For the text-containing cell, return its midpoint in (x, y) coordinate format. 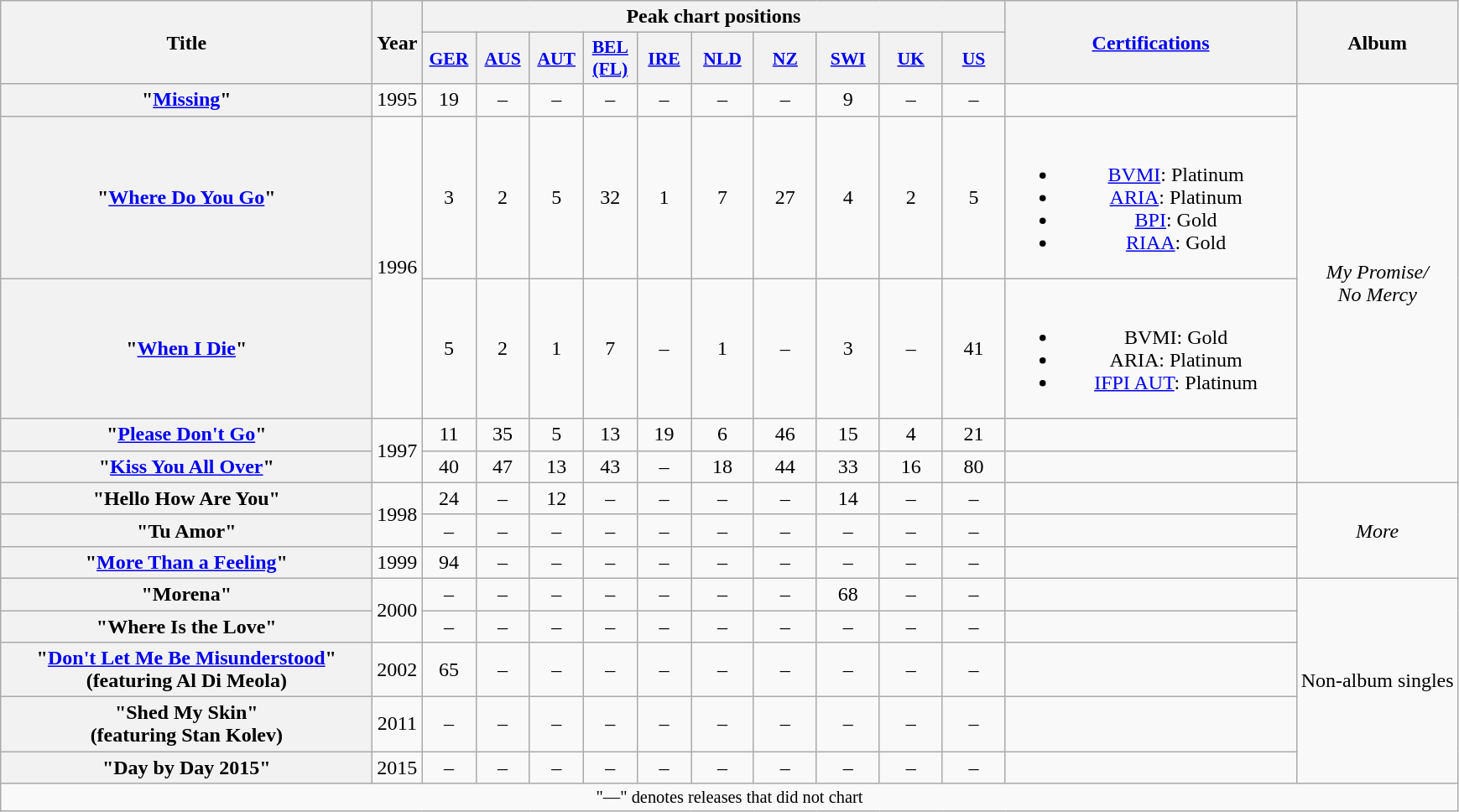
21 (973, 435)
"Kiss You All Over" (186, 466)
Title (186, 42)
"Shed My Skin" (featuring Stan Kolev) (186, 725)
15 (847, 435)
27 (785, 197)
80 (973, 466)
11 (449, 435)
44 (785, 466)
2011 (398, 725)
My Promise/No Mercy (1378, 284)
"Tu Amor" (186, 530)
41 (973, 349)
"Hello How Are You" (186, 498)
IRE (664, 59)
1998 (398, 514)
AUT (556, 59)
2002 (398, 669)
18 (723, 466)
More (1378, 530)
UK (911, 59)
47 (503, 466)
1996 (398, 267)
"Please Don't Go" (186, 435)
BVMI: GoldARIA: PlatinumIFPI AUT: Platinum (1151, 349)
46 (785, 435)
40 (449, 466)
"More Than a Feeling" (186, 562)
"Where Do You Go" (186, 197)
33 (847, 466)
2000 (398, 610)
14 (847, 498)
SWI (847, 59)
24 (449, 498)
Peak chart positions (713, 17)
35 (503, 435)
Album (1378, 42)
32 (610, 197)
"When I Die" (186, 349)
1999 (398, 562)
1997 (398, 450)
6 (723, 435)
68 (847, 594)
Year (398, 42)
Certifications (1151, 42)
"—" denotes releases that did not chart (730, 798)
"Day by Day 2015" (186, 768)
65 (449, 669)
BEL(FL) (610, 59)
BVMI: PlatinumARIA: PlatinumBPI: GoldRIAA: Gold (1151, 197)
US (973, 59)
"Where Is the Love" (186, 627)
AUS (503, 59)
12 (556, 498)
9 (847, 100)
Non-album singles (1378, 680)
1995 (398, 100)
"Morena" (186, 594)
NZ (785, 59)
2015 (398, 768)
"Missing" (186, 100)
NLD (723, 59)
"Don't Let Me Be Misunderstood" (featuring Al Di Meola) (186, 669)
16 (911, 466)
43 (610, 466)
GER (449, 59)
94 (449, 562)
